For the text-containing cell, return its midpoint in (X, Y) coordinate format. 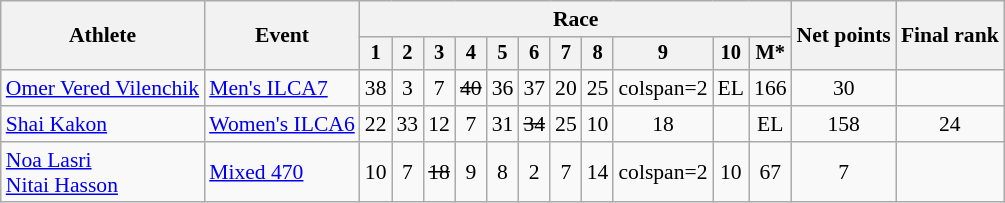
Shai Kakon (102, 124)
38 (376, 88)
30 (844, 88)
166 (770, 88)
M* (770, 54)
Event (282, 36)
31 (503, 124)
Final rank (950, 36)
33 (408, 124)
1 (376, 54)
14 (598, 172)
12 (439, 124)
4 (471, 54)
Net points (844, 36)
Women's ILCA6 (282, 124)
40 (471, 88)
Men's ILCA7 (282, 88)
Race (576, 19)
6 (534, 54)
Omer Vered Vilenchik (102, 88)
Noa LasriNitai Hasson (102, 172)
34 (534, 124)
37 (534, 88)
Athlete (102, 36)
5 (503, 54)
67 (770, 172)
22 (376, 124)
20 (566, 88)
36 (503, 88)
24 (950, 124)
Mixed 470 (282, 172)
158 (844, 124)
